For the text-containing cell, return its midpoint in (x, y) coordinate format. 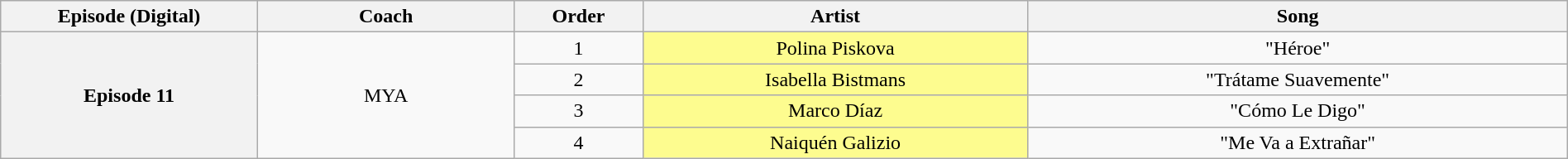
2 (579, 79)
Episode (Digital) (129, 17)
1 (579, 48)
"Héroe" (1298, 48)
Naiquén Galizio (835, 142)
"Trátame Suavemente" (1298, 79)
3 (579, 111)
Marco Díaz (835, 111)
"Me Va a Extrañar" (1298, 142)
Coach (385, 17)
Song (1298, 17)
Order (579, 17)
MYA (385, 95)
Polina Piskova (835, 48)
Episode 11 (129, 95)
"Cómo Le Digo" (1298, 111)
Isabella Bistmans (835, 79)
4 (579, 142)
Artist (835, 17)
